Return the (x, y) coordinate for the center point of the cell that contains the specified text.  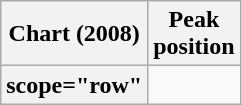
scope="row" (74, 85)
Chart (2008) (74, 34)
Peakposition (194, 34)
